Pinpoint the cell where the given text exists, returning its (x, y) midpoint coordinate. 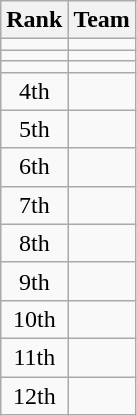
Team (102, 20)
7th (34, 205)
6th (34, 167)
10th (34, 319)
11th (34, 357)
12th (34, 395)
8th (34, 243)
Rank (34, 20)
9th (34, 281)
4th (34, 91)
5th (34, 129)
